Determine the [x, y] coordinate at the center of the cell enclosing the given text.  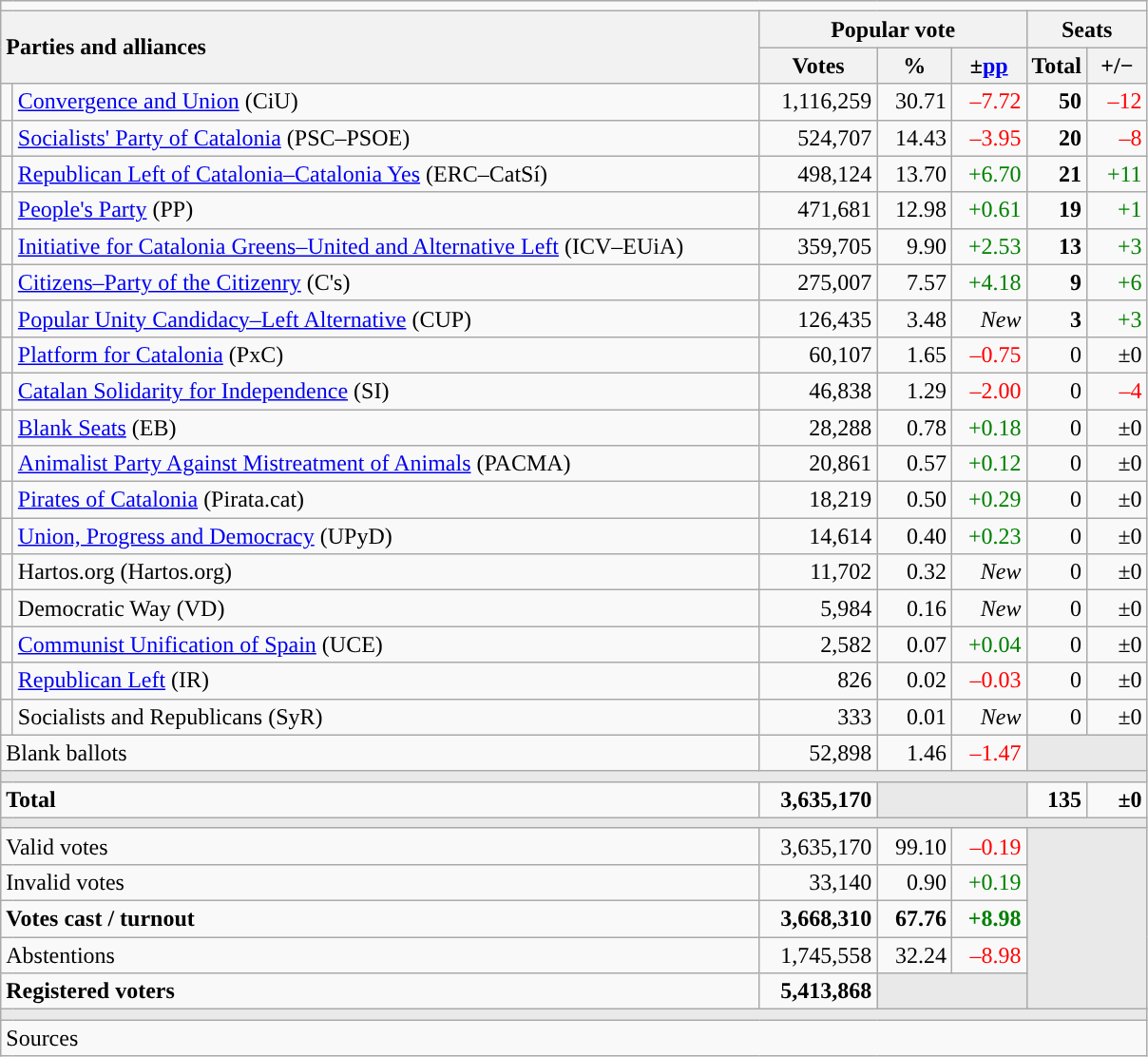
–2.00 [988, 391]
Convergence and Union (CiU) [386, 102]
50 [1057, 102]
+1 [1118, 210]
14,614 [818, 536]
0.01 [914, 717]
67.76 [914, 918]
+0.04 [988, 644]
33,140 [818, 882]
0.16 [914, 608]
275,007 [818, 282]
Votes cast / turnout [380, 918]
13.70 [914, 174]
–0.03 [988, 681]
0.32 [914, 572]
Parties and alliances [380, 48]
Popular vote [893, 29]
+0.29 [988, 500]
–8 [1118, 138]
Sources [574, 1038]
+6.70 [988, 174]
7.57 [914, 282]
135 [1057, 799]
9.90 [914, 246]
+0.23 [988, 536]
0.02 [914, 681]
826 [818, 681]
People's Party (PP) [386, 210]
0.78 [914, 427]
Hartos.org (Hartos.org) [386, 572]
+2.53 [988, 246]
333 [818, 717]
2,582 [818, 644]
+8.98 [988, 918]
11,702 [818, 572]
46,838 [818, 391]
Seats [1087, 29]
20 [1057, 138]
Republican Left of Catalonia–Catalonia Yes (ERC–CatSí) [386, 174]
Registered voters [380, 991]
–0.19 [988, 846]
–7.72 [988, 102]
Citizens–Party of the Citizenry (C's) [386, 282]
Popular Unity Candidacy–Left Alternative (CUP) [386, 318]
12.98 [914, 210]
1.29 [914, 391]
Communist Unification of Spain (UCE) [386, 644]
0.07 [914, 644]
28,288 [818, 427]
Platform for Catalonia (PxC) [386, 355]
0.50 [914, 500]
Blank Seats (EB) [386, 427]
Socialists' Party of Catalonia (PSC–PSOE) [386, 138]
20,861 [818, 464]
Blank ballots [380, 753]
–3.95 [988, 138]
Initiative for Catalonia Greens–United and Alternative Left (ICV–EUiA) [386, 246]
3 [1057, 318]
18,219 [818, 500]
52,898 [818, 753]
Abstentions [380, 955]
Valid votes [380, 846]
±pp [988, 66]
30.71 [914, 102]
5,413,868 [818, 991]
–4 [1118, 391]
Republican Left (IR) [386, 681]
% [914, 66]
524,707 [818, 138]
+0.61 [988, 210]
+/− [1118, 66]
0.40 [914, 536]
Pirates of Catalonia (Pirata.cat) [386, 500]
Union, Progress and Democracy (UPyD) [386, 536]
Invalid votes [380, 882]
–1.47 [988, 753]
3,668,310 [818, 918]
0.90 [914, 882]
498,124 [818, 174]
13 [1057, 246]
21 [1057, 174]
1.46 [914, 753]
3.48 [914, 318]
Catalan Solidarity for Independence (SI) [386, 391]
99.10 [914, 846]
Socialists and Republicans (SyR) [386, 717]
+6 [1118, 282]
Democratic Way (VD) [386, 608]
+0.19 [988, 882]
+11 [1118, 174]
0.57 [914, 464]
+0.12 [988, 464]
60,107 [818, 355]
126,435 [818, 318]
5,984 [818, 608]
1,116,259 [818, 102]
9 [1057, 282]
19 [1057, 210]
1,745,558 [818, 955]
Animalist Party Against Mistreatment of Animals (PACMA) [386, 464]
–0.75 [988, 355]
471,681 [818, 210]
359,705 [818, 246]
+0.18 [988, 427]
–12 [1118, 102]
–8.98 [988, 955]
+4.18 [988, 282]
Votes [818, 66]
32.24 [914, 955]
1.65 [914, 355]
14.43 [914, 138]
